Capture the cell that displays the provided text and extract its (X, Y) central coordinate. 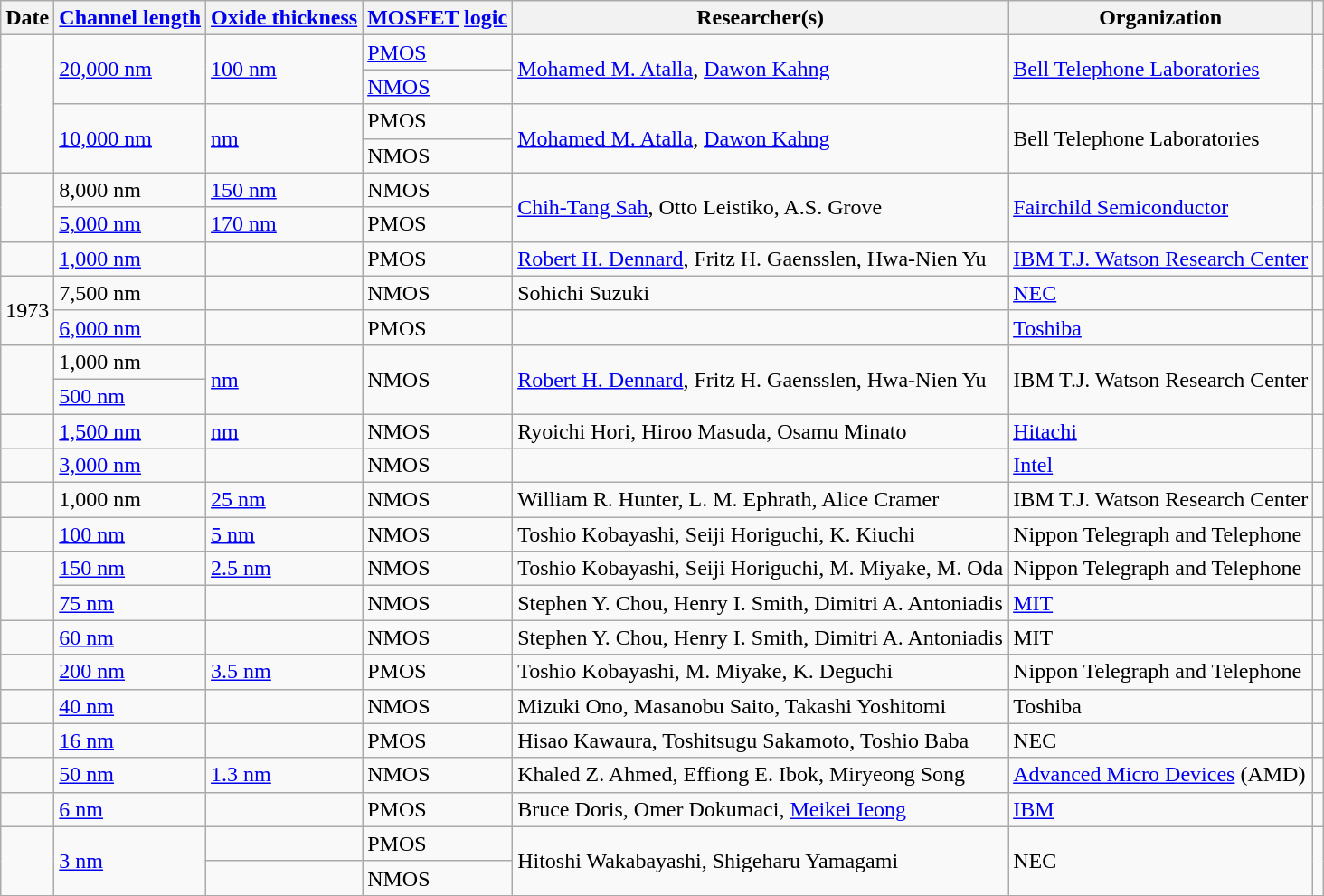
Toshio Kobayashi, Seiji Horiguchi, M. Miyake, M. Oda (761, 569)
Fairchild Semiconductor (1161, 207)
7,500 nm (130, 293)
20,000 nm (130, 70)
Hisao Kawaura, Toshitsugu Sakamoto, Toshio Baba (761, 740)
3 nm (130, 861)
Chih-Tang Sah, Otto Leistiko, A.S. Grove (761, 207)
170 nm (284, 224)
Bruce Doris, Omer Dokumaci, Meikei Ieong (761, 809)
MOSFET logic (438, 18)
200 nm (130, 672)
William R. Hunter, L. M. Ephrath, Alice Cramer (761, 500)
75 nm (130, 603)
Toshio Kobayashi, Seiji Horiguchi, K. Kiuchi (761, 534)
1973 (27, 310)
IBM (1161, 809)
2.5 nm (284, 569)
Channel length (130, 18)
1,500 nm (130, 431)
5 nm (284, 534)
40 nm (130, 706)
50 nm (130, 775)
5,000 nm (130, 224)
Researcher(s) (761, 18)
Sohichi Suzuki (761, 293)
6 nm (130, 809)
16 nm (130, 740)
60 nm (130, 637)
10,000 nm (130, 138)
Date (27, 18)
500 nm (130, 396)
Ryoichi Hori, Hiroo Masuda, Osamu Minato (761, 431)
1.3 nm (284, 775)
3.5 nm (284, 672)
Khaled Z. Ahmed, Effiong E. Ibok, Miryeong Song (761, 775)
Oxide thickness (284, 18)
Toshio Kobayashi, M. Miyake, K. Deguchi (761, 672)
8,000 nm (130, 190)
Hitachi (1161, 431)
Hitoshi Wakabayashi, Shigeharu Yamagami (761, 861)
Advanced Micro Devices (AMD) (1161, 775)
Intel (1161, 466)
Organization (1161, 18)
25 nm (284, 500)
Mizuki Ono, Masanobu Saito, Takashi Yoshitomi (761, 706)
6,000 nm (130, 327)
3,000 nm (130, 466)
